Search for the cell housing the specified text and yield its [X, Y] center coordinate. 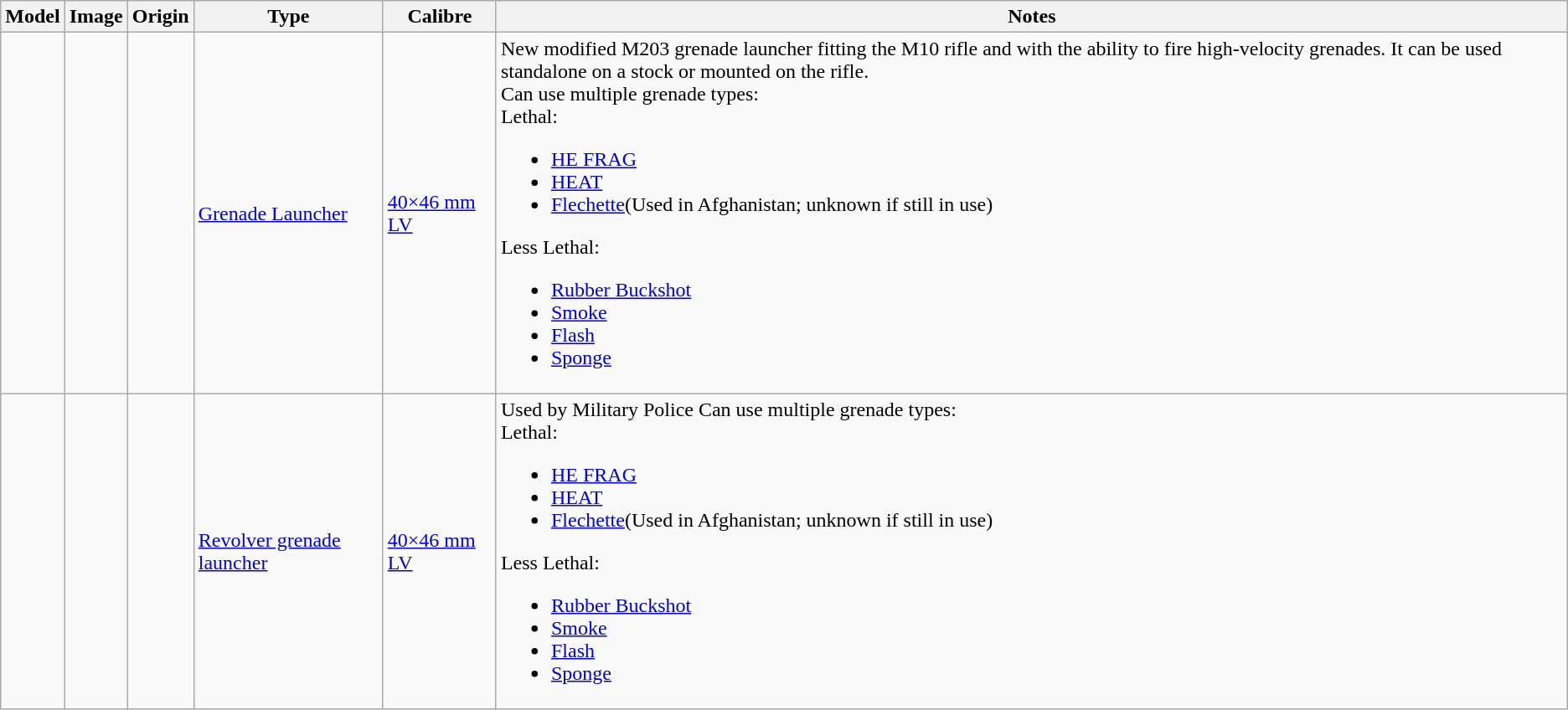
Origin [161, 17]
Notes [1032, 17]
Type [288, 17]
Revolver grenade launcher [288, 551]
Calibre [439, 17]
Image [95, 17]
Grenade Launcher [288, 213]
Model [33, 17]
